Search for the cell housing the specified text and yield its [X, Y] center coordinate. 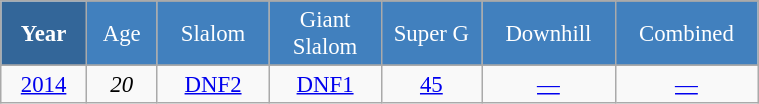
DNF2 [213, 85]
Age [122, 34]
Slalom [213, 34]
Combined [686, 34]
2014 [44, 85]
Super G [432, 34]
45 [432, 85]
20 [122, 85]
DNF1 [325, 85]
Year [44, 34]
Downhill [549, 34]
GiantSlalom [325, 34]
